From the cell containing the given text, extract its center point as (x, y) coordinate. 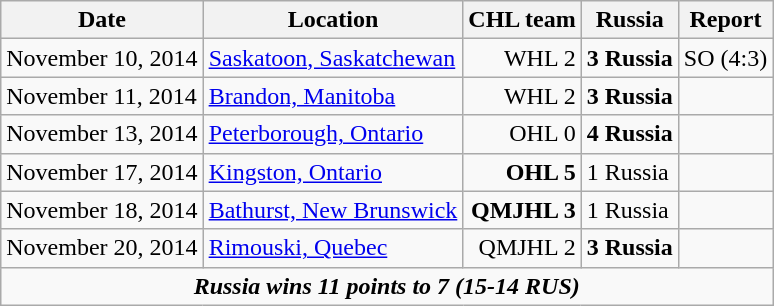
CHL team (522, 20)
November 20, 2014 (102, 248)
Saskatoon, Saskatchewan (333, 58)
Rimouski, Quebec (333, 248)
Brandon, Manitoba (333, 96)
QMJHL 3 (522, 210)
Russia wins 11 points to 7 (15-14 RUS) (387, 286)
OHL 0 (522, 134)
Date (102, 20)
November 13, 2014 (102, 134)
November 10, 2014 (102, 58)
Peterborough, Ontario (333, 134)
Location (333, 20)
Kingston, Ontario (333, 172)
November 18, 2014 (102, 210)
Russia (630, 20)
QMJHL 2 (522, 248)
Bathurst, New Brunswick (333, 210)
Report (725, 20)
November 11, 2014 (102, 96)
SO (4:3) (725, 58)
OHL 5 (522, 172)
November 17, 2014 (102, 172)
4 Russia (630, 134)
